Scan for the cell matching the given text and deliver its [X, Y] coordinate at center. 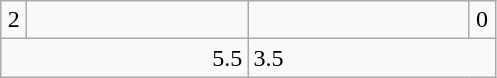
0 [482, 20]
5.5 [124, 58]
3.5 [372, 58]
2 [14, 20]
